Output the (x, y) coordinate of the center of the cell containing the given text.  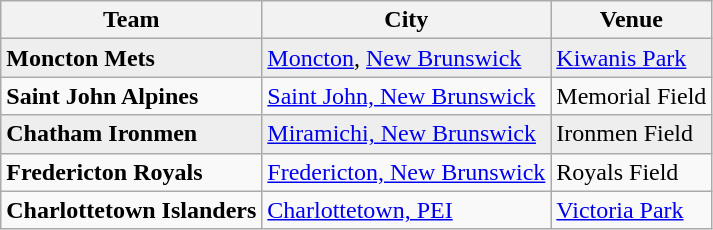
City (406, 20)
Royals Field (632, 172)
Venue (632, 20)
Chatham Ironmen (132, 134)
Kiwanis Park (632, 58)
Moncton, New Brunswick (406, 58)
Victoria Park (632, 210)
Team (132, 20)
Memorial Field (632, 96)
Ironmen Field (632, 134)
Moncton Mets (132, 58)
Fredericton Royals (132, 172)
Miramichi, New Brunswick (406, 134)
Saint John, New Brunswick (406, 96)
Fredericton, New Brunswick (406, 172)
Charlottetown Islanders (132, 210)
Saint John Alpines (132, 96)
Charlottetown, PEI (406, 210)
